Determine the [X, Y] coordinate at the center of the cell enclosing the given text.  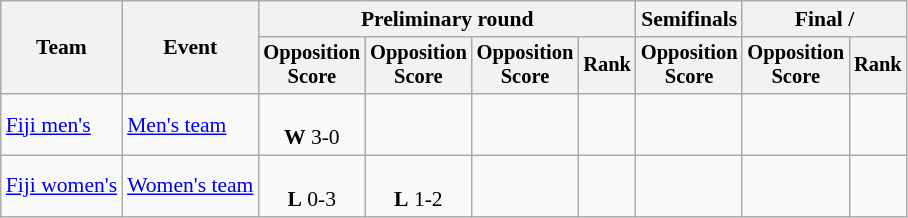
Men's team [190, 124]
Preliminary round [446, 19]
Women's team [190, 186]
Event [190, 48]
Fiji women's [62, 186]
Fiji men's [62, 124]
Semifinals [690, 19]
Team [62, 48]
L 1-2 [418, 186]
L 0-3 [312, 186]
W 3-0 [312, 124]
Final / [824, 19]
